Return the (X, Y) coordinate for the center point of the cell that contains the specified text.  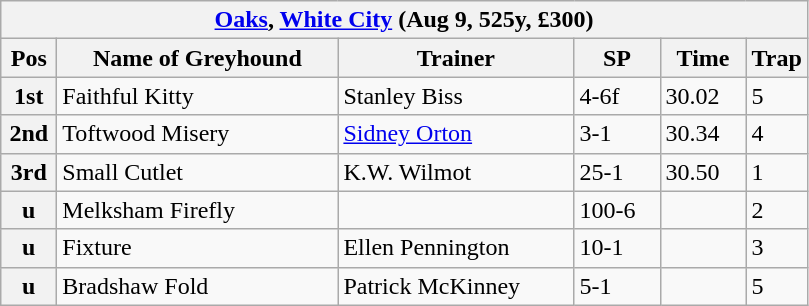
Faithful Kitty (198, 96)
Melksham Firefly (198, 210)
2nd (29, 134)
Oaks, White City (Aug 9, 525y, £300) (404, 20)
30.02 (703, 96)
25-1 (617, 172)
Toftwood Misery (198, 134)
Name of Greyhound (198, 58)
Stanley Biss (456, 96)
K.W. Wilmot (456, 172)
Trap (776, 58)
Trainer (456, 58)
4 (776, 134)
Small Cutlet (198, 172)
Pos (29, 58)
1st (29, 96)
1 (776, 172)
10-1 (617, 248)
Patrick McKinney (456, 286)
30.50 (703, 172)
2 (776, 210)
Bradshaw Fold (198, 286)
Time (703, 58)
5-1 (617, 286)
4-6f (617, 96)
3-1 (617, 134)
100-6 (617, 210)
Ellen Pennington (456, 248)
3 (776, 248)
Sidney Orton (456, 134)
Fixture (198, 248)
SP (617, 58)
30.34 (703, 134)
3rd (29, 172)
